Return [x, y] of the center of cell containing provided text 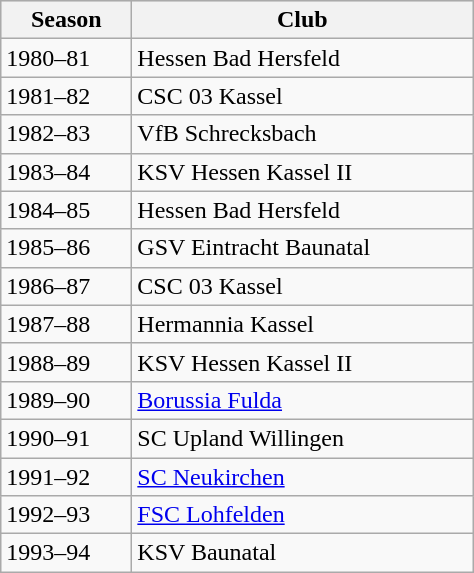
1985–86 [66, 248]
Hermannia Kassel [302, 324]
1993–94 [66, 553]
Borussia Fulda [302, 400]
VfB Schrecksbach [302, 134]
1986–87 [66, 286]
1991–92 [66, 477]
1980–81 [66, 58]
1983–84 [66, 172]
1990–91 [66, 438]
SC Neukirchen [302, 477]
1987–88 [66, 324]
1989–90 [66, 400]
1982–83 [66, 134]
KSV Baunatal [302, 553]
1988–89 [66, 362]
1981–82 [66, 96]
GSV Eintracht Baunatal [302, 248]
1992–93 [66, 515]
1984–85 [66, 210]
FSC Lohfelden [302, 515]
Season [66, 20]
SC Upland Willingen [302, 438]
Club [302, 20]
